Locate the cell with the specified text and output its (X, Y) center coordinate. 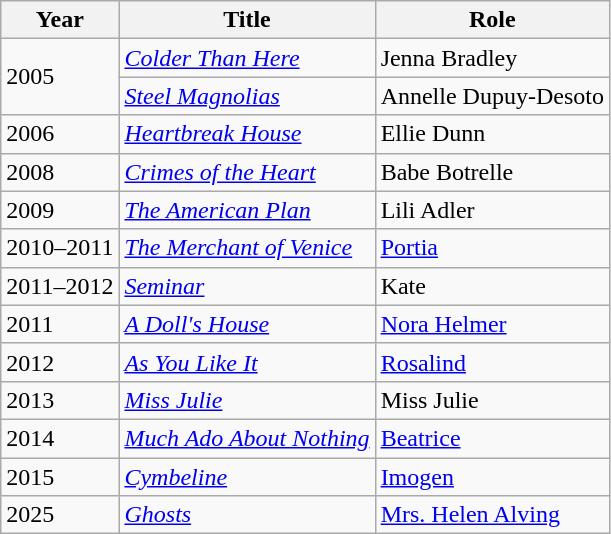
Year (60, 20)
Ghosts (247, 515)
Rosalind (492, 362)
2013 (60, 400)
Beatrice (492, 438)
2005 (60, 77)
2009 (60, 210)
Mrs. Helen Alving (492, 515)
Seminar (247, 286)
Ellie Dunn (492, 134)
Annelle Dupuy-Desoto (492, 96)
2014 (60, 438)
Crimes of the Heart (247, 172)
Portia (492, 248)
Lili Adler (492, 210)
Imogen (492, 477)
Much Ado About Nothing (247, 438)
Jenna Bradley (492, 58)
As You Like It (247, 362)
Role (492, 20)
2011–2012 (60, 286)
The American Plan (247, 210)
Heartbreak House (247, 134)
2025 (60, 515)
A Doll's House (247, 324)
2015 (60, 477)
Steel Magnolias (247, 96)
Colder Than Here (247, 58)
Babe Botrelle (492, 172)
The Merchant of Venice (247, 248)
2010–2011 (60, 248)
2008 (60, 172)
Nora Helmer (492, 324)
2011 (60, 324)
2012 (60, 362)
2006 (60, 134)
Kate (492, 286)
Title (247, 20)
Cymbeline (247, 477)
